Return the (x, y) coordinate for the center point of the cell that contains the specified text.  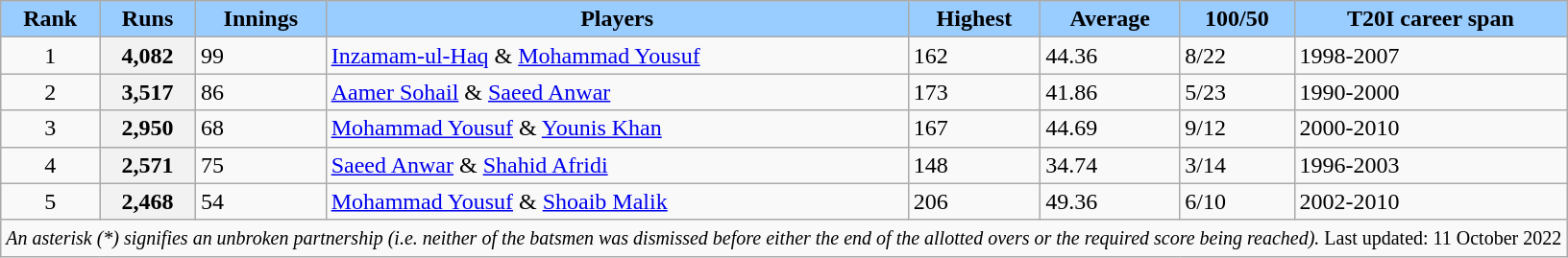
2,468 (148, 201)
2,950 (148, 129)
Inzamam-ul-Haq & Mohammad Yousuf (617, 56)
Mohammad Yousuf & Younis Khan (617, 129)
100/50 (1237, 19)
34.74 (1111, 165)
Players (617, 19)
Aamer Sohail & Saeed Anwar (617, 92)
68 (260, 129)
1 (50, 56)
Innings (260, 19)
8/22 (1237, 56)
99 (260, 56)
1998-2007 (1431, 56)
41.86 (1111, 92)
54 (260, 201)
Rank (50, 19)
3,517 (148, 92)
86 (260, 92)
1990-2000 (1431, 92)
Runs (148, 19)
162 (974, 56)
Highest (974, 19)
44.69 (1111, 129)
2 (50, 92)
3 (50, 129)
6/10 (1237, 201)
4 (50, 165)
9/12 (1237, 129)
2,571 (148, 165)
Average (1111, 19)
3/14 (1237, 165)
148 (974, 165)
49.36 (1111, 201)
167 (974, 129)
5/23 (1237, 92)
T20I career span (1431, 19)
5 (50, 201)
2000-2010 (1431, 129)
206 (974, 201)
75 (260, 165)
4,082 (148, 56)
2002-2010 (1431, 201)
44.36 (1111, 56)
1996-2003 (1431, 165)
Saeed Anwar & Shahid Afridi (617, 165)
Mohammad Yousuf & Shoaib Malik (617, 201)
173 (974, 92)
